Capture the cell that displays the provided text and extract its [x, y] central coordinate. 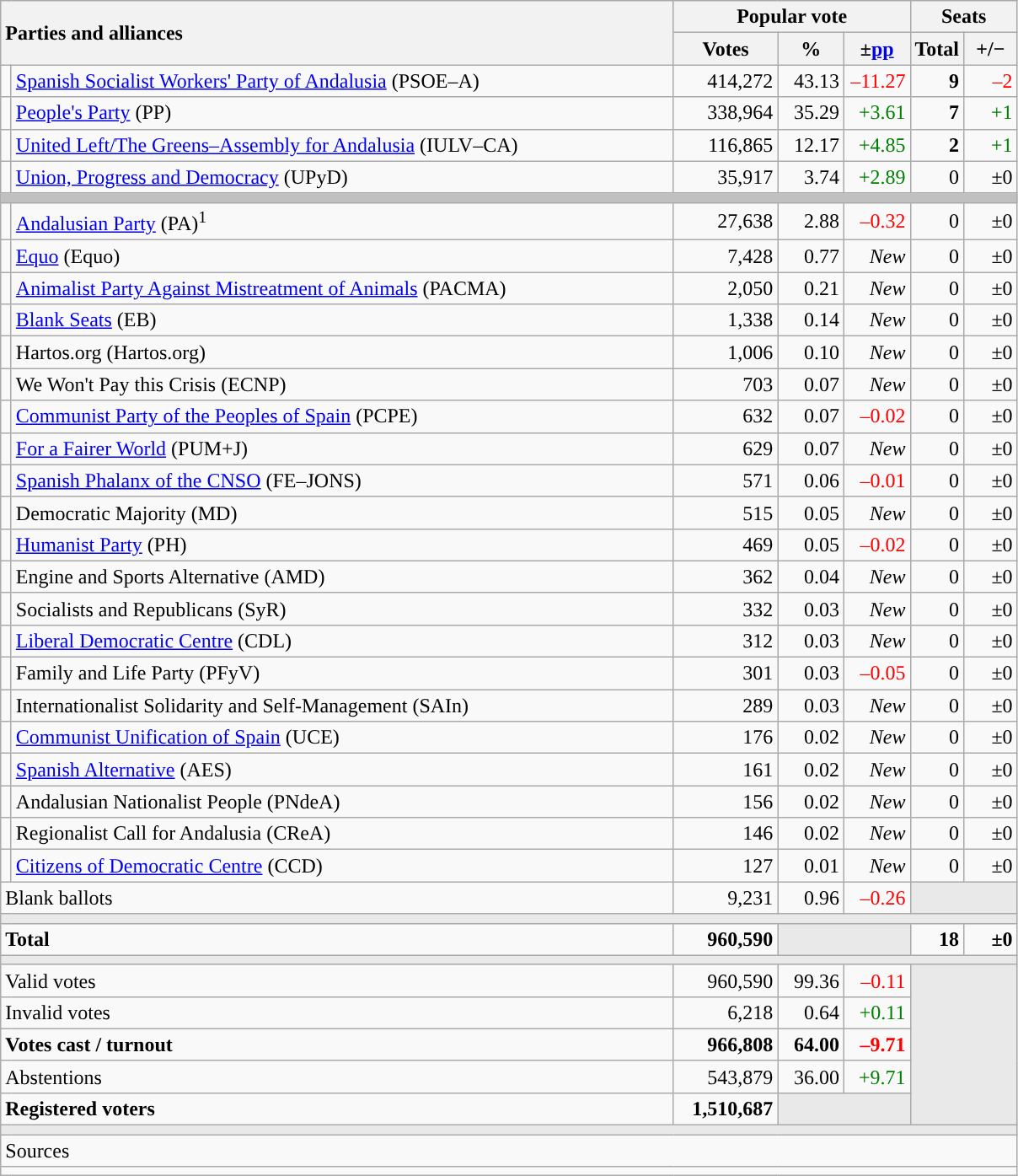
469 [726, 545]
0.96 [811, 898]
703 [726, 384]
–0.11 [876, 980]
9,231 [726, 898]
0.21 [811, 288]
–11.27 [876, 81]
–0.05 [876, 674]
–0.32 [876, 221]
543,879 [726, 1077]
35,917 [726, 177]
27,638 [726, 221]
Socialists and Republicans (SyR) [342, 609]
2,050 [726, 288]
9 [937, 81]
+/− [991, 49]
Engine and Sports Alternative (AMD) [342, 577]
Union, Progress and Democracy (UPyD) [342, 177]
Equo (Equo) [342, 256]
–0.26 [876, 898]
36.00 [811, 1077]
0.64 [811, 1012]
1,510,687 [726, 1109]
Spanish Alternative (AES) [342, 770]
Animalist Party Against Mistreatment of Animals (PACMA) [342, 288]
Votes cast / turnout [337, 1044]
Seats [964, 17]
156 [726, 802]
–2 [991, 81]
Liberal Democratic Centre (CDL) [342, 641]
Internationalist Solidarity and Self-Management (SAIn) [342, 706]
414,272 [726, 81]
632 [726, 416]
±pp [876, 49]
+9.71 [876, 1077]
966,808 [726, 1044]
Democratic Majority (MD) [342, 513]
+0.11 [876, 1012]
Spanish Socialist Workers' Party of Andalusia (PSOE–A) [342, 81]
629 [726, 448]
Family and Life Party (PFyV) [342, 674]
Popular vote [792, 17]
0.04 [811, 577]
Invalid votes [337, 1012]
+2.89 [876, 177]
Hartos.org (Hartos.org) [342, 352]
1,338 [726, 320]
301 [726, 674]
Humanist Party (PH) [342, 545]
Communist Unification of Spain (UCE) [342, 738]
United Left/The Greens–Assembly for Andalusia (IULV–CA) [342, 145]
Sources [509, 1151]
571 [726, 481]
Communist Party of the Peoples of Spain (PCPE) [342, 416]
2.88 [811, 221]
+3.61 [876, 113]
Abstentions [337, 1077]
Spanish Phalanx of the CNSO (FE–JONS) [342, 481]
% [811, 49]
–0.01 [876, 481]
People's Party (PP) [342, 113]
Parties and alliances [337, 33]
+4.85 [876, 145]
Blank Seats (EB) [342, 320]
116,865 [726, 145]
127 [726, 866]
332 [726, 609]
161 [726, 770]
7,428 [726, 256]
–9.71 [876, 1044]
Blank ballots [337, 898]
3.74 [811, 177]
64.00 [811, 1044]
Andalusian Nationalist People (PNdeA) [342, 802]
0.10 [811, 352]
2 [937, 145]
12.17 [811, 145]
0.77 [811, 256]
146 [726, 834]
0.01 [811, 866]
0.14 [811, 320]
Valid votes [337, 980]
362 [726, 577]
35.29 [811, 113]
1,006 [726, 352]
289 [726, 706]
Registered voters [337, 1109]
18 [937, 939]
Votes [726, 49]
176 [726, 738]
515 [726, 513]
7 [937, 113]
312 [726, 641]
Citizens of Democratic Centre (CCD) [342, 866]
338,964 [726, 113]
Regionalist Call for Andalusia (CReA) [342, 834]
43.13 [811, 81]
Andalusian Party (PA)1 [342, 221]
6,218 [726, 1012]
For a Fairer World (PUM+J) [342, 448]
0.06 [811, 481]
99.36 [811, 980]
We Won't Pay this Crisis (ECNP) [342, 384]
